From the cell containing the given text, extract its center point as (x, y) coordinate. 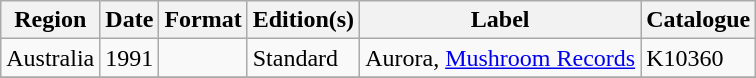
Australia (50, 58)
Catalogue (698, 20)
1991 (130, 58)
Region (50, 20)
Format (203, 20)
Standard (303, 58)
Label (500, 20)
Aurora, Mushroom Records (500, 58)
K10360 (698, 58)
Edition(s) (303, 20)
Date (130, 20)
